Pinpoint the cell where the given text exists, returning its [X, Y] midpoint coordinate. 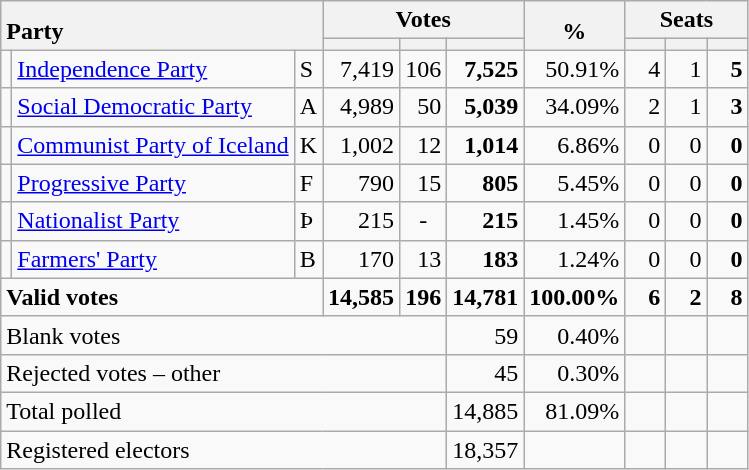
15 [424, 183]
8 [728, 297]
12 [424, 145]
B [308, 259]
45 [486, 373]
Registered electors [224, 449]
5 [728, 69]
S [308, 69]
6 [646, 297]
F [308, 183]
Votes [424, 20]
Seats [686, 20]
14,781 [486, 297]
790 [362, 183]
Rejected votes – other [224, 373]
4 [646, 69]
0.30% [574, 373]
Independence Party [153, 69]
1,002 [362, 145]
1,014 [486, 145]
3 [728, 107]
1.24% [574, 259]
5.45% [574, 183]
50 [424, 107]
5,039 [486, 107]
Valid votes [162, 297]
6.86% [574, 145]
A [308, 107]
805 [486, 183]
Þ [308, 221]
170 [362, 259]
Nationalist Party [153, 221]
- [424, 221]
100.00% [574, 297]
106 [424, 69]
Social Democratic Party [153, 107]
183 [486, 259]
7,525 [486, 69]
Party [162, 26]
196 [424, 297]
18,357 [486, 449]
Communist Party of Iceland [153, 145]
Progressive Party [153, 183]
81.09% [574, 411]
4,989 [362, 107]
34.09% [574, 107]
1.45% [574, 221]
Farmers' Party [153, 259]
7,419 [362, 69]
Total polled [224, 411]
14,585 [362, 297]
% [574, 26]
Blank votes [224, 335]
50.91% [574, 69]
K [308, 145]
13 [424, 259]
14,885 [486, 411]
0.40% [574, 335]
59 [486, 335]
